Find where the given text appears and provide that cell's center as [X, Y] coordinate. 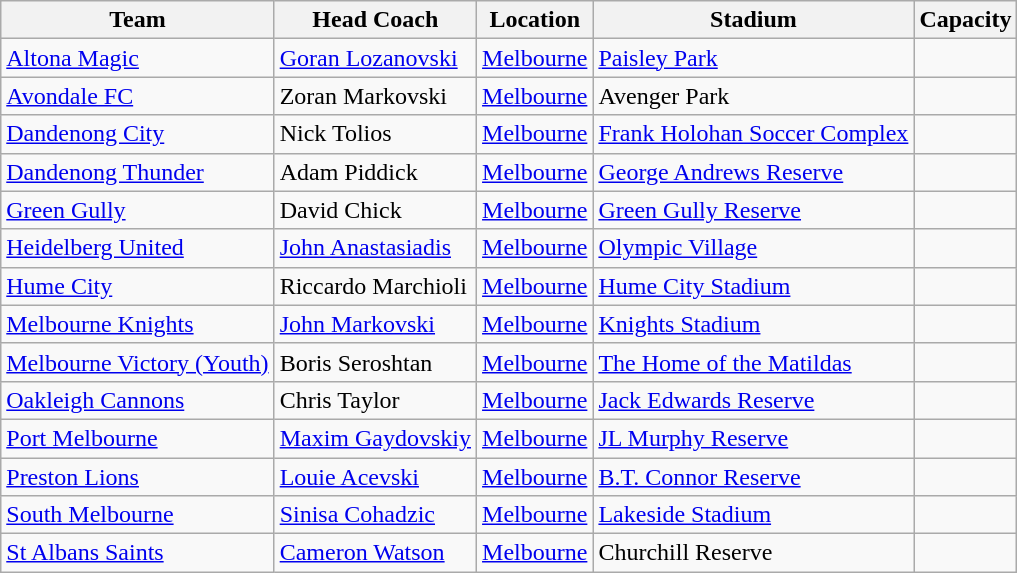
Hume City Stadium [754, 286]
St Albans Saints [138, 553]
Stadium [754, 20]
Nick Tolios [375, 134]
Port Melbourne [138, 438]
Knights Stadium [754, 324]
Head Coach [375, 20]
B.T. Connor Reserve [754, 477]
Paisley Park [754, 58]
Frank Holohan Soccer Complex [754, 134]
Cameron Watson [375, 553]
Goran Lozanovski [375, 58]
Green Gully [138, 210]
Hume City [138, 286]
Avenger Park [754, 96]
Melbourne Victory (Youth) [138, 362]
Maxim Gaydovskiy [375, 438]
Louie Acevski [375, 477]
Lakeside Stadium [754, 515]
Chris Taylor [375, 400]
Riccardo Marchioli [375, 286]
Sinisa Cohadzic [375, 515]
Adam Piddick [375, 172]
Melbourne Knights [138, 324]
Oakleigh Cannons [138, 400]
The Home of the Matildas [754, 362]
John Markovski [375, 324]
Capacity [966, 20]
George Andrews Reserve [754, 172]
Churchill Reserve [754, 553]
Location [535, 20]
Preston Lions [138, 477]
Team [138, 20]
Dandenong Thunder [138, 172]
Zoran Markovski [375, 96]
David Chick [375, 210]
JL Murphy Reserve [754, 438]
Green Gully Reserve [754, 210]
Heidelberg United [138, 248]
Boris Seroshtan [375, 362]
Olympic Village [754, 248]
Avondale FC [138, 96]
Jack Edwards Reserve [754, 400]
Altona Magic [138, 58]
Dandenong City [138, 134]
South Melbourne [138, 515]
John Anastasiadis [375, 248]
